For the text-containing cell, return its midpoint in [X, Y] coordinate format. 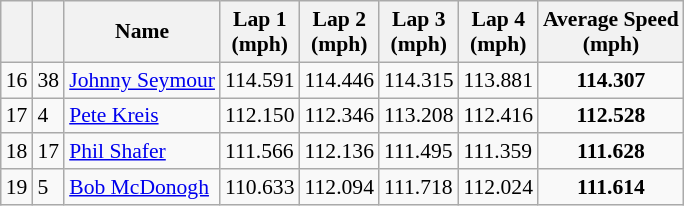
111.566 [260, 152]
112.094 [340, 187]
112.416 [499, 116]
114.307 [611, 80]
112.528 [611, 116]
112.150 [260, 116]
4 [48, 116]
113.881 [499, 80]
114.446 [340, 80]
110.633 [260, 187]
111.614 [611, 187]
112.136 [340, 152]
Phil Shafer [142, 152]
112.024 [499, 187]
19 [17, 187]
114.315 [419, 80]
112.346 [340, 116]
Average Speed(mph) [611, 32]
16 [17, 80]
111.628 [611, 152]
Lap 4(mph) [499, 32]
111.359 [499, 152]
Johnny Seymour [142, 80]
5 [48, 187]
111.495 [419, 152]
Bob McDonogh [142, 187]
114.591 [260, 80]
38 [48, 80]
113.208 [419, 116]
Name [142, 32]
111.718 [419, 187]
Lap 2(mph) [340, 32]
18 [17, 152]
Pete Kreis [142, 116]
Lap 1(mph) [260, 32]
Lap 3(mph) [419, 32]
